Output the (x, y) coordinate of the center of the cell containing the given text.  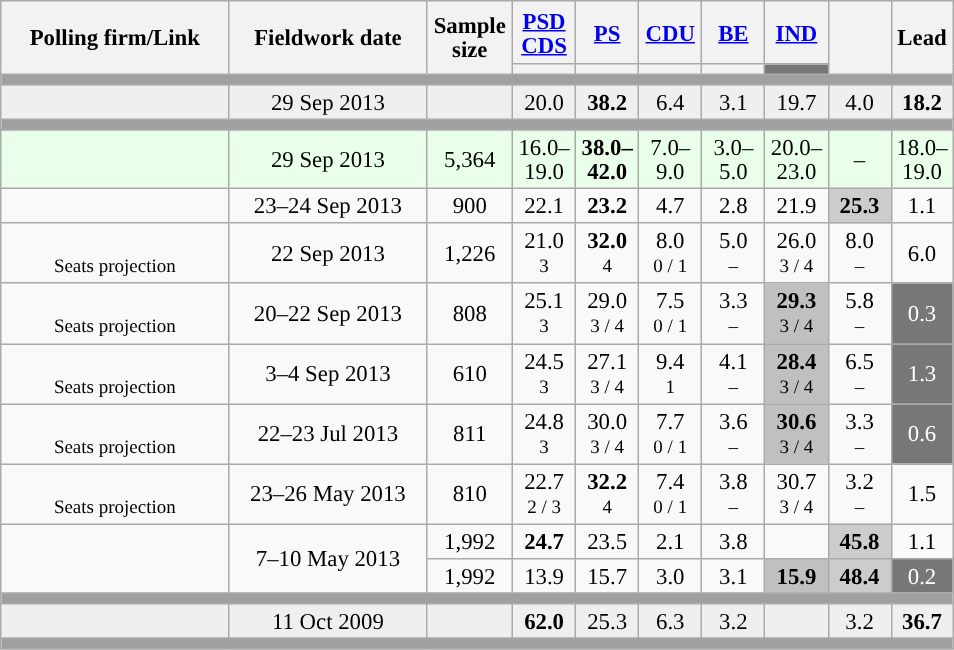
7.50 / 1 (670, 314)
5,364 (470, 160)
20.0–23.0 (796, 160)
22.72 / 3 (544, 494)
7.40 / 1 (670, 494)
0.3 (922, 314)
3.2– (860, 494)
– (860, 160)
36.7 (922, 622)
62.0 (544, 622)
29.33 / 4 (796, 314)
7.70 / 1 (670, 434)
Polling firm/Link (115, 38)
15.9 (796, 576)
38.2 (608, 102)
1,226 (470, 254)
1.3 (922, 374)
6.4 (670, 102)
15.7 (608, 576)
9.41 (670, 374)
6.5– (860, 374)
8.0– (860, 254)
3–4 Sep 2013 (328, 374)
23–24 Sep 2013 (328, 206)
22 Sep 2013 (328, 254)
30.63 / 4 (796, 434)
32.04 (608, 254)
30.03 / 4 (608, 434)
610 (470, 374)
Lead (922, 38)
3.8 – (734, 494)
16.0–19.0 (544, 160)
7.0–9.0 (670, 160)
38.0–42.0 (608, 160)
IND (796, 32)
18.2 (922, 102)
5.0– (734, 254)
18.0–19.0 (922, 160)
11 Oct 2009 (328, 622)
4.7 (670, 206)
24.7 (544, 542)
BE (734, 32)
Sample size (470, 38)
1.5 (922, 494)
23.2 (608, 206)
0.6 (922, 434)
2.1 (670, 542)
23.5 (608, 542)
PSDCDS (544, 32)
22–23 Jul 2013 (328, 434)
25.13 (544, 314)
24.53 (544, 374)
24.83 (544, 434)
2.8 (734, 206)
27.13 / 4 (608, 374)
20.0 (544, 102)
3.8 (734, 542)
45.8 (860, 542)
900 (470, 206)
30.73 / 4 (796, 494)
3.0 (670, 576)
808 (470, 314)
CDU (670, 32)
19.7 (796, 102)
21.9 (796, 206)
4.0 (860, 102)
810 (470, 494)
5.8– (860, 314)
28.43 / 4 (796, 374)
13.9 (544, 576)
6.0 (922, 254)
48.4 (860, 576)
0.2 (922, 576)
3.0–5.0 (734, 160)
26.03 / 4 (796, 254)
4.1– (734, 374)
7–10 May 2013 (328, 558)
29.03 / 4 (608, 314)
6.3 (670, 622)
21.03 (544, 254)
811 (470, 434)
Fieldwork date (328, 38)
23–26 May 2013 (328, 494)
22.1 (544, 206)
8.00 / 1 (670, 254)
3.6– (734, 434)
32.24 (608, 494)
20–22 Sep 2013 (328, 314)
PS (608, 32)
